Scan for the cell matching the given text and deliver its [X, Y] coordinate at center. 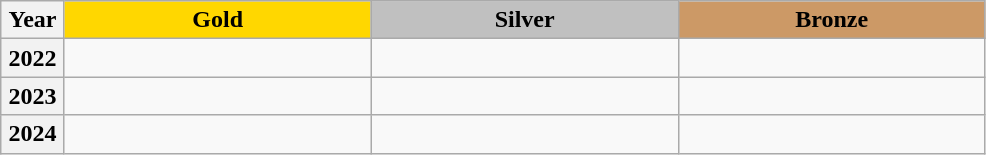
Silver [524, 20]
2022 [32, 58]
Year [32, 20]
2024 [32, 134]
Bronze [832, 20]
2023 [32, 96]
Gold [218, 20]
